Find where the given text appears and provide that cell's center as [X, Y] coordinate. 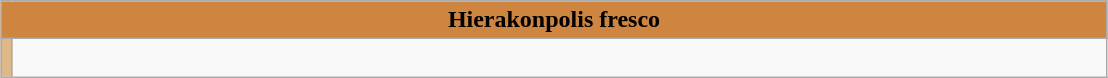
Hierakonpolis fresco [554, 20]
